From the cell containing the given text, extract its center point as [x, y] coordinate. 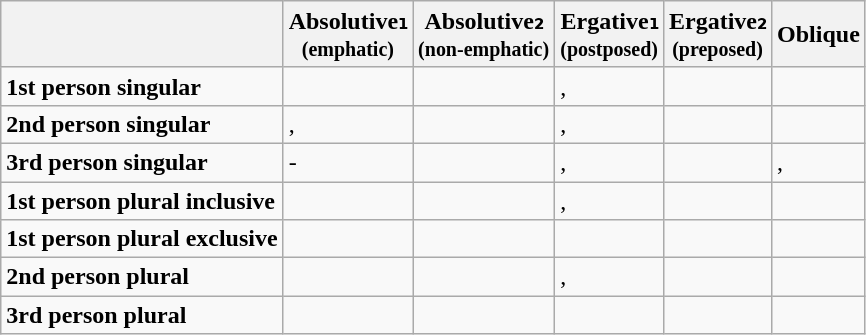
3rd person singular [142, 162]
1st person singular [142, 86]
Absolutive₂(non-emphatic) [484, 34]
1st person plural inclusive [142, 201]
2nd person singular [142, 124]
Ergative₂(preposed) [718, 34]
Ergative₁(postposed) [610, 34]
- [348, 162]
3rd person plural [142, 315]
Oblique [819, 34]
2nd person plural [142, 277]
Absolutive₁(emphatic) [348, 34]
1st person plural exclusive [142, 239]
